Provide the [X, Y] coordinate of the cell's center where the given text is located.  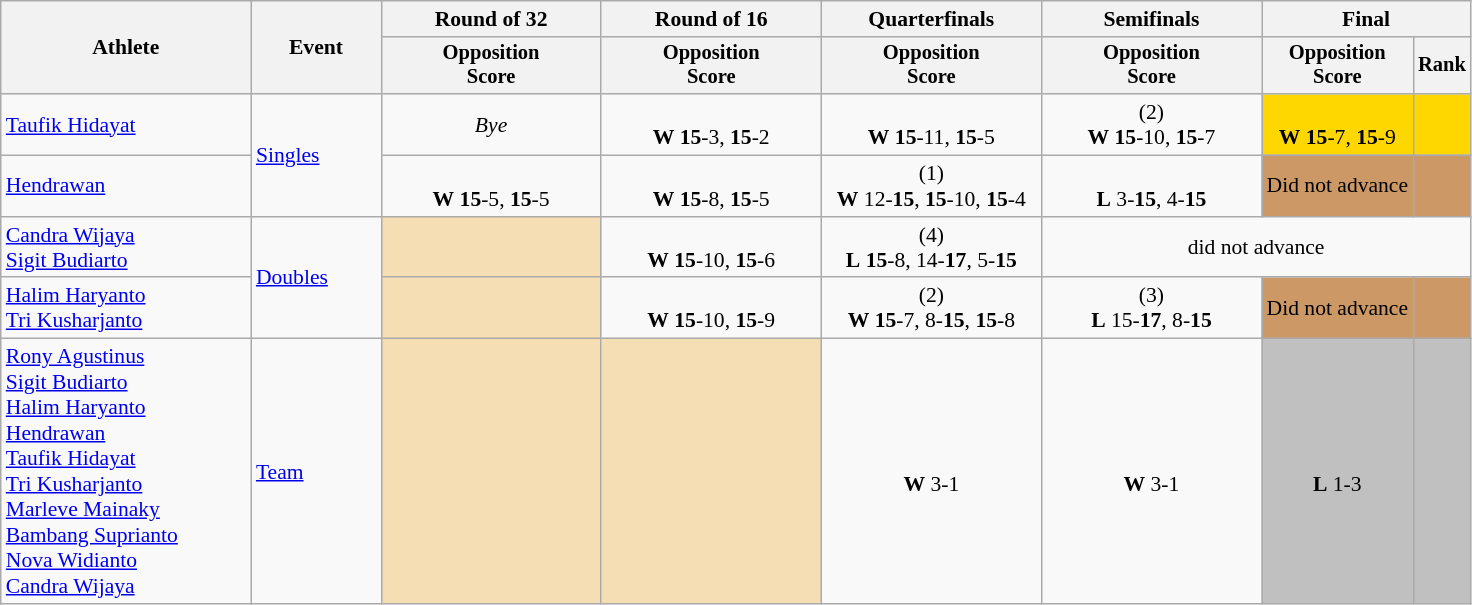
W 15-7, 15-9 [1338, 124]
W 15-10, 15-9 [711, 308]
Final [1366, 19]
Rank [1442, 66]
Semifinals [1151, 19]
Round of 32 [491, 19]
Halim Haryanto Tri Kusharjanto [126, 308]
L 1-3 [1338, 472]
Candra Wijaya Sigit Budiarto [126, 248]
(3) L 15-17, 8-15 [1151, 308]
Rony AgustinusSigit BudiartoHalim HaryantoHendrawanTaufik HidayatTri KusharjantoMarleve MainakyBambang SupriantoNova WidiantoCandra Wijaya [126, 472]
(1) W 12-15, 15-10, 15-4 [931, 186]
Bye [491, 124]
Event [316, 48]
Doubles [316, 278]
Quarterfinals [931, 19]
Hendrawan [126, 186]
did not advance [1256, 248]
W 15-10, 15-6 [711, 248]
W 15-8, 15-5 [711, 186]
(2) W 15-7, 8-15, 15-8 [931, 308]
W 15-3, 15-2 [711, 124]
(2) W 15-10, 15-7 [1151, 124]
L 3-15, 4-15 [1151, 186]
Round of 16 [711, 19]
W 15-5, 15-5 [491, 186]
Team [316, 472]
Taufik Hidayat [126, 124]
W 15-11, 15-5 [931, 124]
Athlete [126, 48]
(4) L 15-8, 14-17, 5-15 [931, 248]
Singles [316, 155]
